Scan for the cell matching the given text and deliver its (X, Y) coordinate at center. 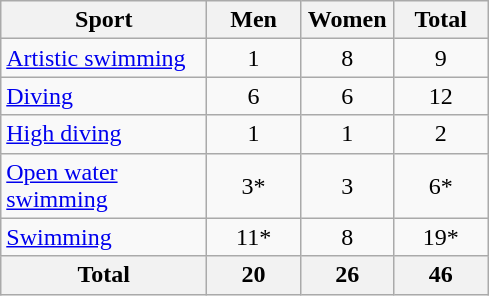
2 (441, 134)
Men (254, 20)
9 (441, 58)
19* (441, 237)
Open water swimming (104, 186)
46 (441, 275)
11* (254, 237)
Diving (104, 96)
6* (441, 186)
Swimming (104, 237)
3 (347, 186)
12 (441, 96)
26 (347, 275)
3* (254, 186)
Artistic swimming (104, 58)
Women (347, 20)
20 (254, 275)
Sport (104, 20)
High diving (104, 134)
